Capture the cell that displays the provided text and extract its [x, y] central coordinate. 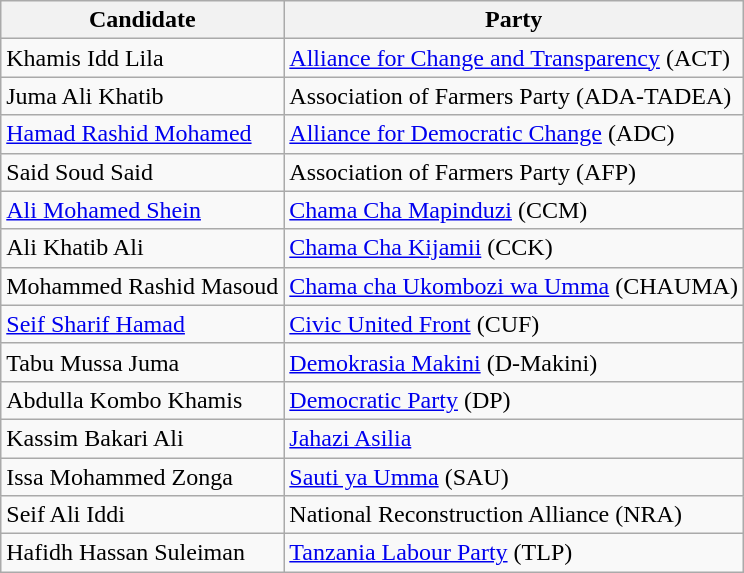
Tanzania Labour Party (TLP) [514, 553]
Hamad Rashid Mohamed [142, 134]
Seif Sharif Hamad [142, 324]
Mohammed Rashid Masoud [142, 286]
Hafidh Hassan Suleiman [142, 553]
Chama Cha Kijamii (CCK) [514, 248]
Chama cha Ukombozi wa Umma (CHAUMA) [514, 286]
Civic United Front (CUF) [514, 324]
Khamis Idd Lila [142, 58]
National Reconstruction Alliance (NRA) [514, 515]
Seif Ali Iddi [142, 515]
Democratic Party (DP) [514, 400]
Juma Ali Khatib [142, 96]
Abdulla Kombo Khamis [142, 400]
Association of Farmers Party (AFP) [514, 172]
Alliance for Democratic Change (ADC) [514, 134]
Chama Cha Mapinduzi (CCM) [514, 210]
Said Soud Said [142, 172]
Party [514, 20]
Alliance for Change and Transparency (ACT) [514, 58]
Jahazi Asilia [514, 438]
Kassim Bakari Ali [142, 438]
Tabu Mussa Juma [142, 362]
Sauti ya Umma (SAU) [514, 477]
Candidate [142, 20]
Demokrasia Makini (D-Makini) [514, 362]
Ali Mohamed Shein [142, 210]
Association of Farmers Party (ADA-TADEA) [514, 96]
Issa Mohammed Zonga [142, 477]
Ali Khatib Ali [142, 248]
